Search for the cell housing the specified text and yield its (X, Y) center coordinate. 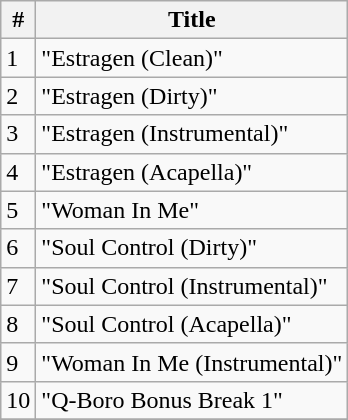
5 (18, 210)
"Woman In Me" (192, 210)
"Estragen (Acapella)" (192, 172)
"Estragen (Instrumental)" (192, 134)
8 (18, 324)
2 (18, 96)
"Woman In Me (Instrumental)" (192, 362)
9 (18, 362)
"Soul Control (Instrumental)" (192, 286)
"Estragen (Clean)" (192, 58)
3 (18, 134)
1 (18, 58)
7 (18, 286)
6 (18, 248)
# (18, 20)
"Estragen (Dirty)" (192, 96)
4 (18, 172)
"Soul Control (Acapella)" (192, 324)
"Soul Control (Dirty)" (192, 248)
10 (18, 400)
Title (192, 20)
"Q-Boro Bonus Break 1" (192, 400)
